Determine the [X, Y] coordinate at the center of the cell enclosing the given text.  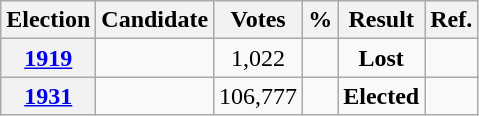
1919 [48, 58]
1,022 [258, 58]
106,777 [258, 96]
Candidate [155, 20]
Elected [382, 96]
Result [382, 20]
Election [48, 20]
% [320, 20]
Lost [382, 58]
Ref. [452, 20]
1931 [48, 96]
Votes [258, 20]
